Extract the (x, y) coordinate from the center of the cell holding the provided text.  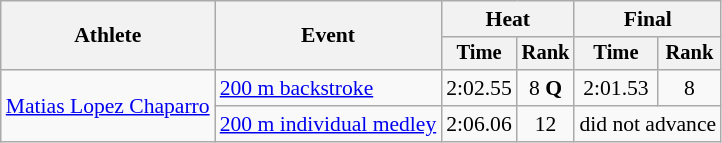
200 m backstroke (328, 88)
200 m individual medley (328, 124)
8 Q (546, 88)
Heat (508, 19)
8 (690, 88)
2:01.53 (616, 88)
Final (648, 19)
Matias Lopez Chaparro (108, 106)
Event (328, 36)
2:06.06 (478, 124)
did not advance (648, 124)
12 (546, 124)
Athlete (108, 36)
2:02.55 (478, 88)
